Detect which cell encompasses the target text, then output its [x, y] center coordinate. 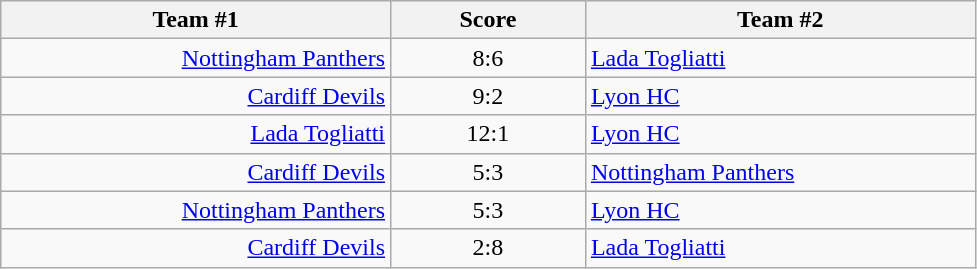
12:1 [488, 134]
Team #2 [780, 20]
2:8 [488, 248]
Score [488, 20]
9:2 [488, 96]
Team #1 [196, 20]
8:6 [488, 58]
